For the text-containing cell, return its midpoint in [X, Y] coordinate format. 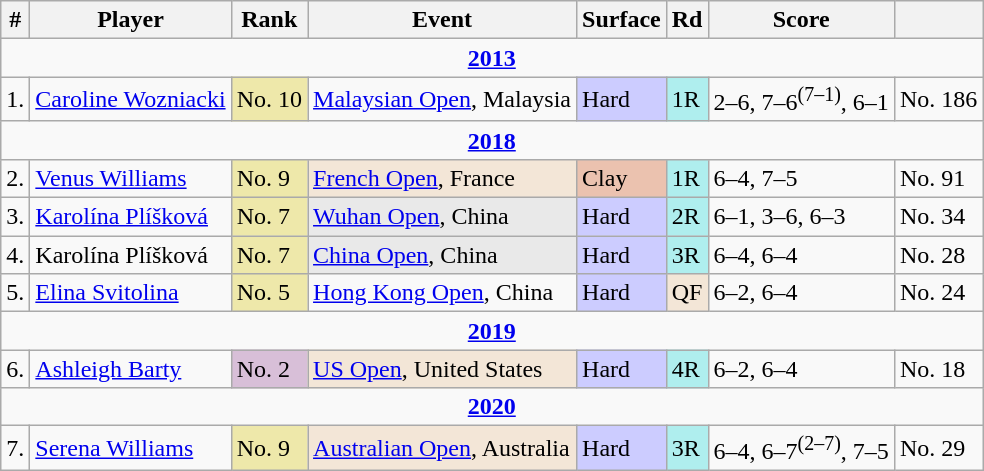
Rd [687, 20]
3. [16, 217]
6–4, 6–7(2–7), 7–5 [801, 448]
QF [687, 293]
Surface [622, 20]
Player [130, 20]
Serena Williams [130, 448]
6. [16, 369]
No. 2 [269, 369]
6–4, 6–4 [801, 255]
Event [442, 20]
5. [16, 293]
Hong Kong Open, China [442, 293]
7. [16, 448]
No. 186 [938, 100]
Clay [622, 178]
2019 [492, 331]
Ashleigh Barty [130, 369]
No. 10 [269, 100]
No. 29 [938, 448]
No. 24 [938, 293]
No. 91 [938, 178]
Caroline Wozniacki [130, 100]
Malaysian Open, Malaysia [442, 100]
2020 [492, 407]
6–4, 7–5 [801, 178]
China Open, China [442, 255]
No. 18 [938, 369]
Score [801, 20]
# [16, 20]
1. [16, 100]
Australian Open, Australia [442, 448]
Venus Williams [130, 178]
2R [687, 217]
6–1, 3–6, 6–3 [801, 217]
4. [16, 255]
Wuhan Open, China [442, 217]
2. [16, 178]
US Open, United States [442, 369]
No. 28 [938, 255]
No. 34 [938, 217]
4R [687, 369]
2018 [492, 140]
Elina Svitolina [130, 293]
No. 5 [269, 293]
2–6, 7–6(7–1), 6–1 [801, 100]
French Open, France [442, 178]
Rank [269, 20]
2013 [492, 58]
